Extract the [X, Y] coordinate from the center of the cell holding the provided text.  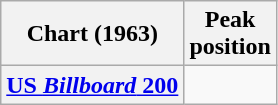
Peakposition [230, 34]
Chart (1963) [92, 34]
US Billboard 200 [92, 85]
